From the cell containing the given text, extract its center point as [x, y] coordinate. 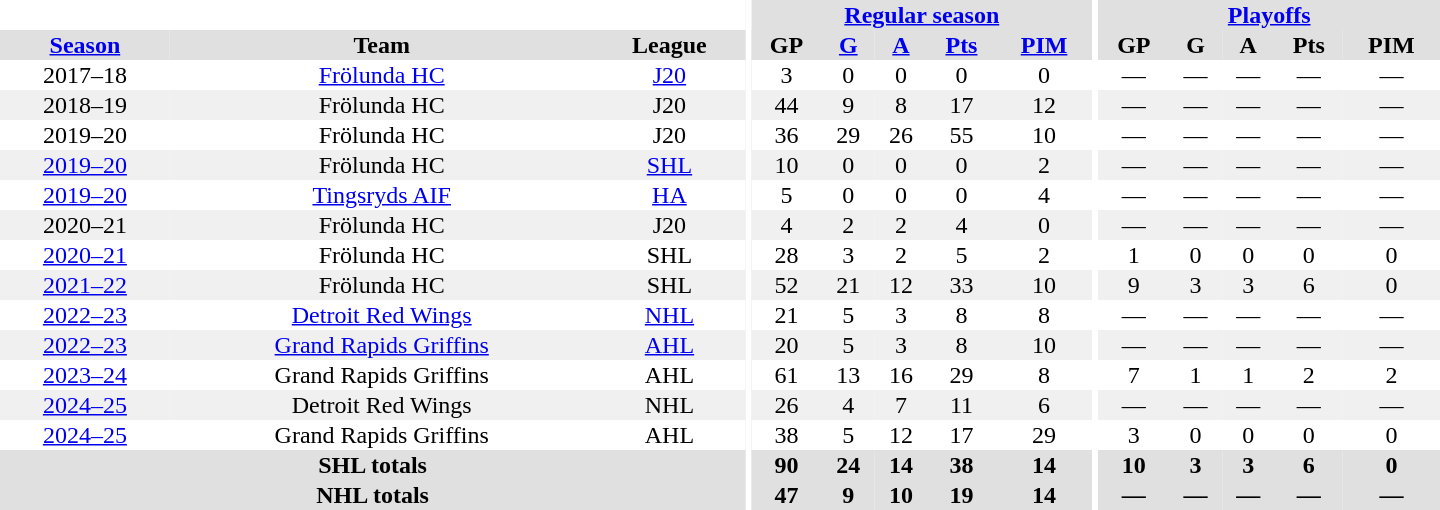
SHL totals [372, 465]
NHL totals [372, 495]
36 [786, 135]
16 [902, 375]
24 [848, 465]
44 [786, 105]
2021–22 [85, 285]
Regular season [922, 15]
2018–19 [85, 105]
Playoffs [1269, 15]
61 [786, 375]
HA [670, 195]
11 [961, 405]
League [670, 45]
13 [848, 375]
33 [961, 285]
90 [786, 465]
Team [382, 45]
47 [786, 495]
19 [961, 495]
52 [786, 285]
55 [961, 135]
Season [85, 45]
2023–24 [85, 375]
Tingsryds AIF [382, 195]
20 [786, 345]
28 [786, 255]
2017–18 [85, 75]
